Output the [X, Y] coordinate of the center of the cell containing the given text.  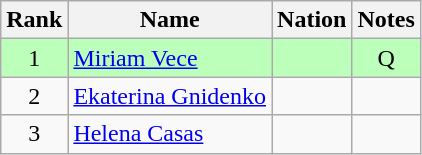
Helena Casas [170, 134]
Nation [312, 20]
1 [34, 58]
Name [170, 20]
Miriam Vece [170, 58]
Notes [386, 20]
2 [34, 96]
Rank [34, 20]
Q [386, 58]
Ekaterina Gnidenko [170, 96]
3 [34, 134]
